Return [X, Y] of the center of cell containing provided text 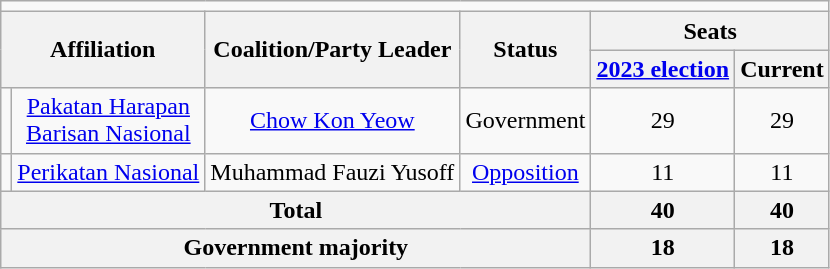
Total [296, 210]
Affiliation [103, 50]
Opposition [526, 172]
Status [526, 50]
Current [782, 69]
Government majority [296, 248]
Chow Kon Yeow [332, 120]
Coalition/Party Leader [332, 50]
2023 election [663, 69]
Muhammad Fauzi Yusoff [332, 172]
Government [526, 120]
Perikatan Nasional [108, 172]
Pakatan HarapanBarisan Nasional [108, 120]
Seats [710, 31]
